Search for the cell housing the specified text and yield its (x, y) center coordinate. 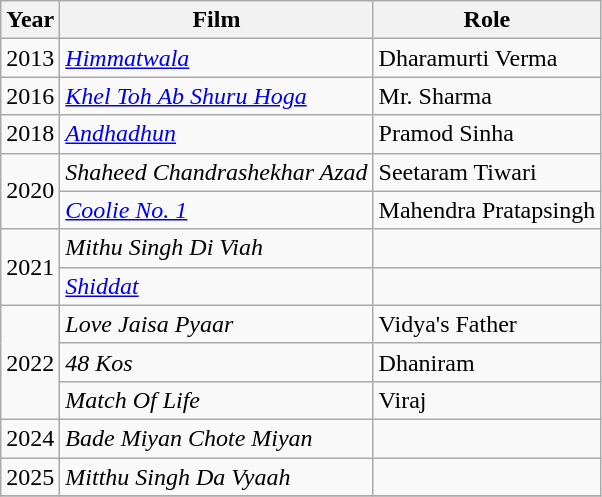
Seetaram Tiwari (487, 172)
2016 (30, 96)
Dhaniram (487, 362)
Vidya's Father (487, 324)
2018 (30, 134)
Coolie No. 1 (216, 210)
Mithu Singh Di Viah (216, 248)
Bade Miyan Chote Miyan (216, 438)
2020 (30, 191)
Dharamurti Verma (487, 58)
Himmatwala (216, 58)
Match Of Life (216, 400)
Mr. Sharma (487, 96)
2025 (30, 477)
Role (487, 20)
2024 (30, 438)
Mitthu Singh Da Vyaah (216, 477)
Film (216, 20)
Viraj (487, 400)
Shaheed Chandrashekhar Azad (216, 172)
48 Kos (216, 362)
Year (30, 20)
2013 (30, 58)
Mahendra Pratapsingh (487, 210)
2021 (30, 267)
Love Jaisa Pyaar (216, 324)
Pramod Sinha (487, 134)
2022 (30, 362)
Khel Toh Ab Shuru Hoga (216, 96)
Shiddat (216, 286)
Andhadhun (216, 134)
